Provide the (X, Y) coordinate of the cell's center where the given text is located.  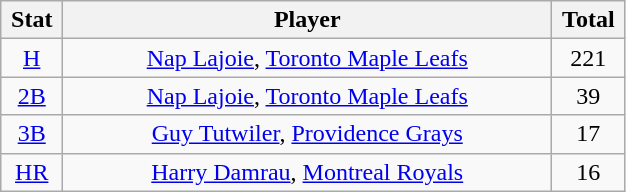
Player (308, 20)
3B (32, 134)
2B (32, 96)
17 (588, 134)
Stat (32, 20)
16 (588, 172)
221 (588, 58)
Guy Tutwiler, Providence Grays (308, 134)
Harry Damrau, Montreal Royals (308, 172)
Total (588, 20)
H (32, 58)
HR (32, 172)
39 (588, 96)
